Detect which cell encompasses the target text, then output its (X, Y) center coordinate. 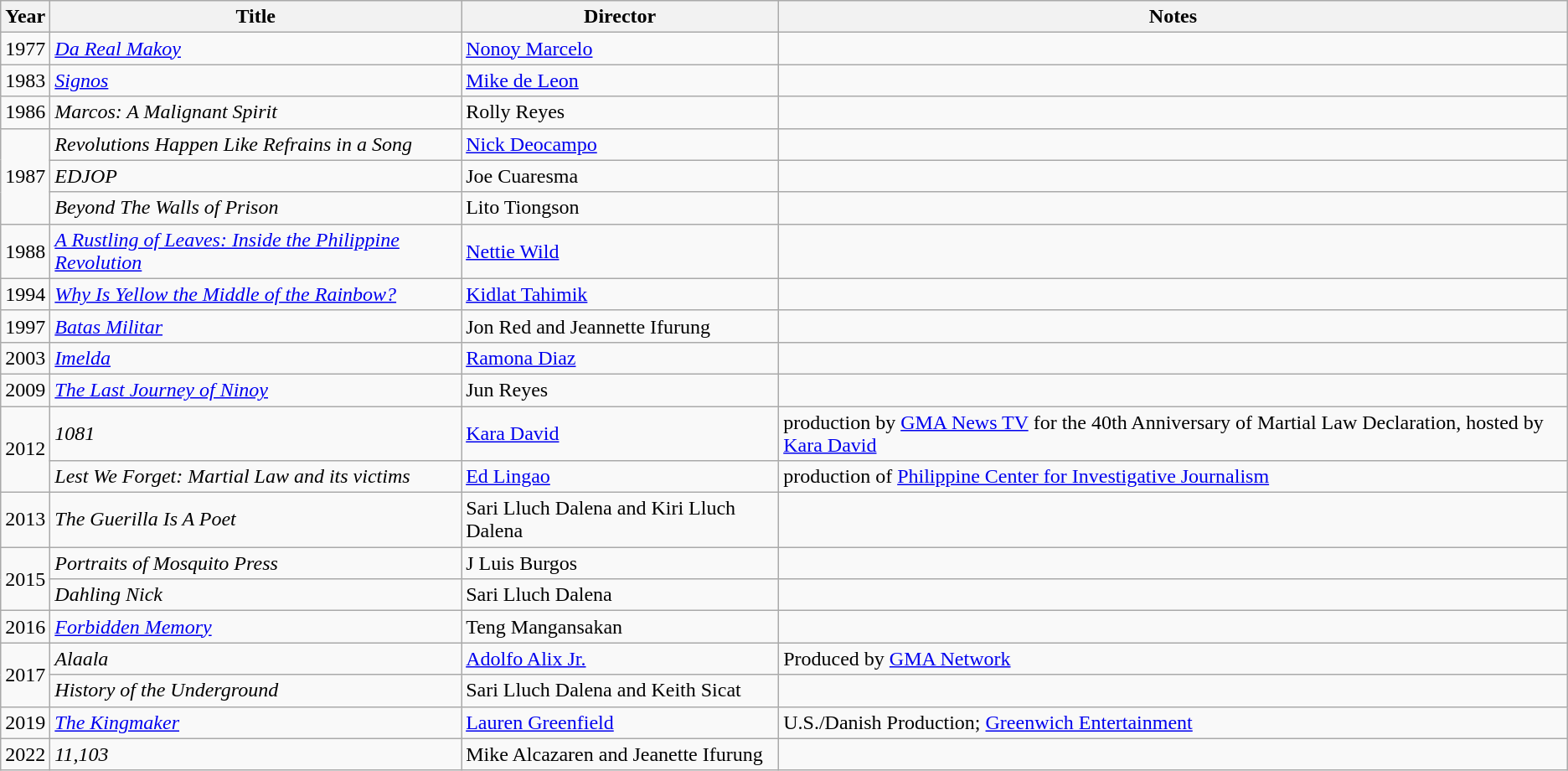
Ramona Diaz (620, 358)
Rolly Reyes (620, 112)
Jun Reyes (620, 390)
2017 (25, 675)
2003 (25, 358)
Kidlat Tahimik (620, 294)
production by GMA News TV for the 40th Anniversary of Martial Law Declaration, hosted by Kara David (1173, 432)
Notes (1173, 17)
EDJOP (256, 176)
1983 (25, 80)
2012 (25, 449)
Why Is Yellow the Middle of the Rainbow? (256, 294)
Lito Tiongson (620, 208)
Beyond The Walls of Prison (256, 208)
Revolutions Happen Like Refrains in a Song (256, 144)
Dahling Nick (256, 595)
Ed Lingao (620, 477)
Sari Lluch Dalena and Keith Sicat (620, 691)
Signos (256, 80)
The Last Journey of Ninoy (256, 390)
U.S./Danish Production; Greenwich Entertainment (1173, 722)
Kara David (620, 432)
Batas Militar (256, 326)
Joe Cuaresma (620, 176)
The Guerilla Is A Poet (256, 520)
Nick Deocampo (620, 144)
A Rustling of Leaves: Inside the Philippine Revolution (256, 251)
Director (620, 17)
Year (25, 17)
Adolfo Alix Jr. (620, 659)
2016 (25, 627)
Marcos: A Malignant Spirit (256, 112)
Alaala (256, 659)
Lest We Forget: Martial Law and its victims (256, 477)
Forbidden Memory (256, 627)
2009 (25, 390)
History of the Underground (256, 691)
2015 (25, 579)
Lauren Greenfield (620, 722)
11,103 (256, 754)
Imelda (256, 358)
1081 (256, 432)
The Kingmaker (256, 722)
Sari Lluch Dalena and Kiri Lluch Dalena (620, 520)
Nettie Wild (620, 251)
production of Philippine Center for Investigative Journalism (1173, 477)
1977 (25, 49)
Da Real Makoy (256, 49)
Mike Alcazaren and Jeanette Ifurung (620, 754)
1987 (25, 176)
1986 (25, 112)
J Luis Burgos (620, 563)
Nonoy Marcelo (620, 49)
Sari Lluch Dalena (620, 595)
1988 (25, 251)
Title (256, 17)
2022 (25, 754)
2013 (25, 520)
1994 (25, 294)
Portraits of Mosquito Press (256, 563)
1997 (25, 326)
2019 (25, 722)
Produced by GMA Network (1173, 659)
Jon Red and Jeannette Ifurung (620, 326)
Teng Mangansakan (620, 627)
Mike de Leon (620, 80)
